Extract the (x, y) coordinate from the center of the cell holding the provided text.  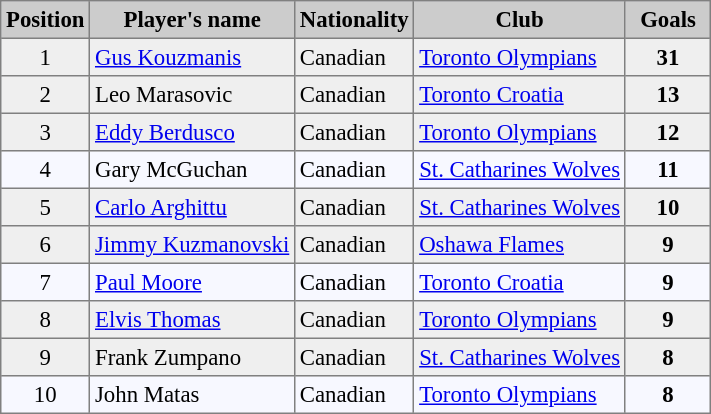
1 (46, 57)
3 (46, 132)
13 (668, 95)
Paul Moore (192, 282)
Gus Kouzmanis (192, 57)
Elvis Thomas (192, 320)
John Matas (192, 395)
2 (46, 95)
Eddy Berdusco (192, 132)
Frank Zumpano (192, 357)
7 (46, 282)
Nationality (354, 20)
31 (668, 57)
Player's name (192, 20)
Goals (668, 20)
Carlo Arghittu (192, 207)
12 (668, 132)
Club (520, 20)
Position (46, 20)
Gary McGuchan (192, 170)
Jimmy Kuzmanovski (192, 245)
Leo Marasovic (192, 95)
5 (46, 207)
6 (46, 245)
11 (668, 170)
4 (46, 170)
Oshawa Flames (520, 245)
